Identify which cell holds the provided text, then report its (x, y) central coordinate. 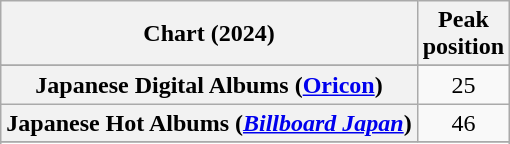
Japanese Digital Albums (Oricon) (209, 85)
Chart (2024) (209, 34)
Peakposition (463, 34)
46 (463, 123)
Japanese Hot Albums (Billboard Japan) (209, 123)
25 (463, 85)
